Capture the cell that displays the provided text and extract its (X, Y) central coordinate. 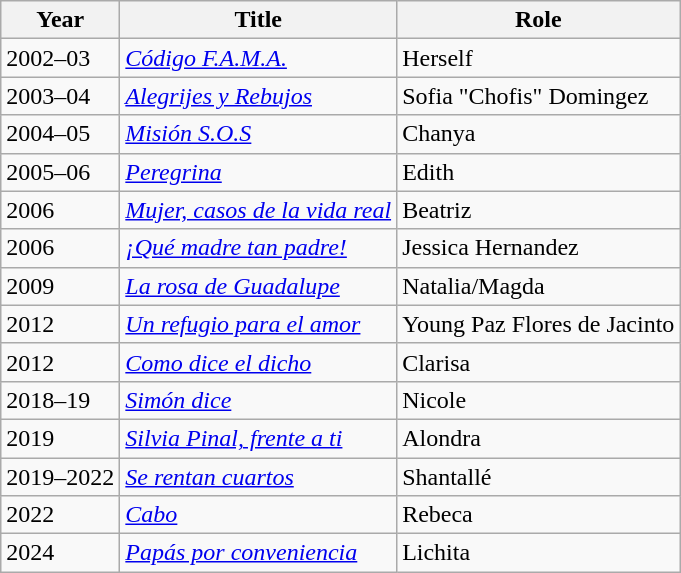
Sofia "Chofis" Domingez (538, 96)
Peregrina (258, 172)
Se rentan cuartos (258, 477)
Edith (538, 172)
Clarisa (538, 362)
Simón dice (258, 400)
Title (258, 20)
Beatriz (538, 210)
Jessica Hernandez (538, 248)
Código F.A.M.A. (258, 58)
Young Paz Flores de Jacinto (538, 324)
2019 (60, 438)
Alondra (538, 438)
2019–2022 (60, 477)
2004–05 (60, 134)
Year (60, 20)
Como dice el dicho (258, 362)
Papás por conveniencia (258, 553)
Misión S.O.S (258, 134)
Mujer, casos de la vida real (258, 210)
2009 (60, 286)
Cabo (258, 515)
Natalia/Magda (538, 286)
Alegrijes y Rebujos (258, 96)
2005–06 (60, 172)
Lichita (538, 553)
La rosa de Guadalupe (258, 286)
Nicole (538, 400)
2022 (60, 515)
2024 (60, 553)
Rebeca (538, 515)
2002–03 (60, 58)
Chanya (538, 134)
Herself (538, 58)
2018–19 (60, 400)
¡Qué madre tan padre! (258, 248)
Silvia Pinal, frente a ti (258, 438)
2003–04 (60, 96)
Role (538, 20)
Un refugio para el amor (258, 324)
Shantallé (538, 477)
